Detect which cell encompasses the target text, then output its [x, y] center coordinate. 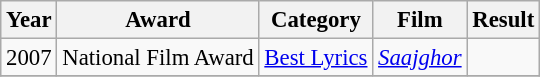
Result [504, 20]
Year [29, 20]
Category [316, 20]
Saajghor [420, 58]
National Film Award [158, 58]
Award [158, 20]
Film [420, 20]
2007 [29, 58]
Best Lyrics [316, 58]
